Scan for the cell matching the given text and deliver its [X, Y] coordinate at center. 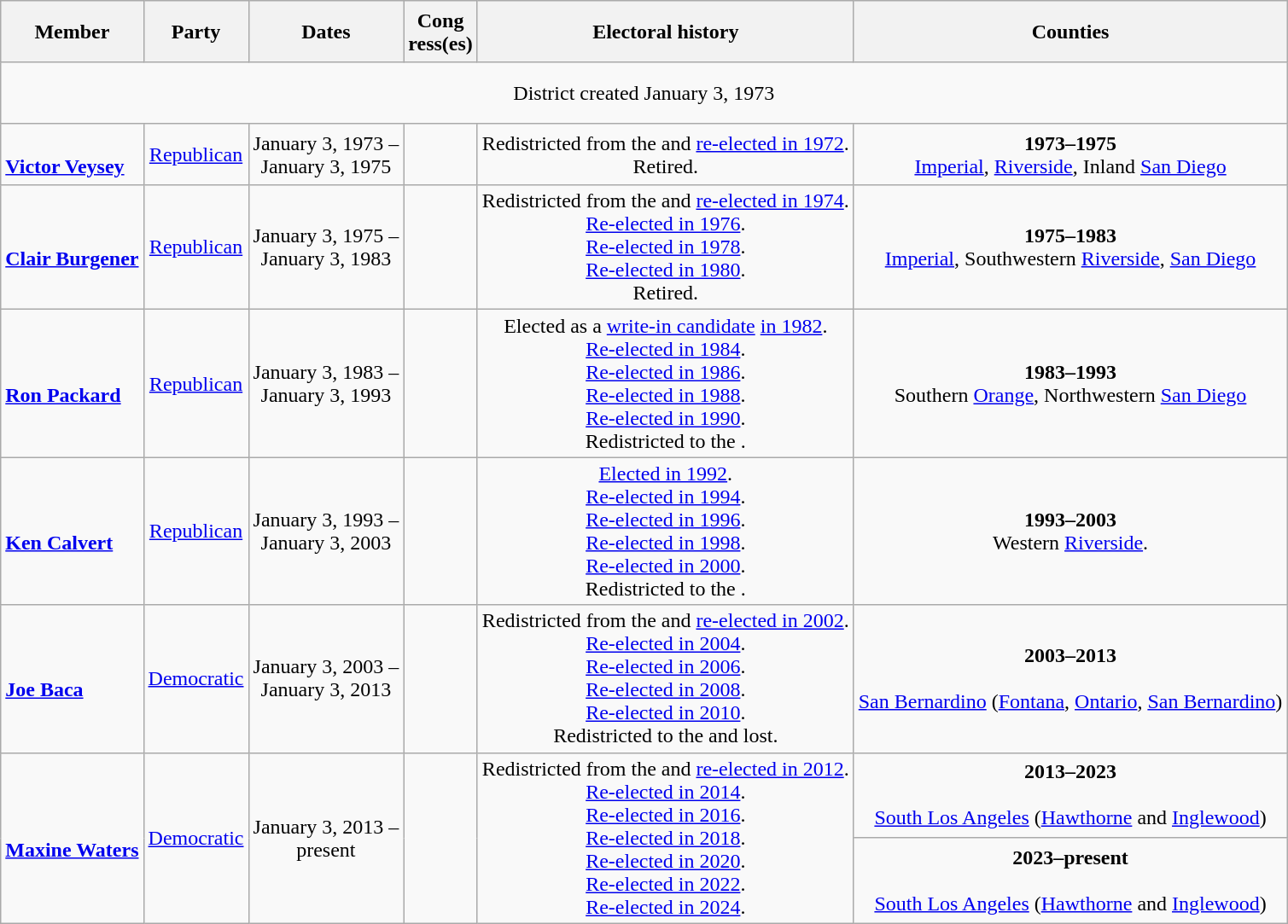
2013–2023South Los Angeles (Hawthorne and Inglewood) [1070, 795]
Redistricted from the and re-elected in 1972.Retired. [666, 154]
Electoral history [666, 32]
Counties [1070, 32]
District created January 3, 1973 [644, 93]
Ken Calvert [72, 531]
Dates [326, 32]
2003–2013San Bernardino (Fontana, Ontario, San Bernardino) [1070, 679]
Member [72, 32]
Ron Packard [72, 384]
Congress(es) [440, 32]
1973–1975Imperial, Riverside, Inland San Diego [1070, 154]
Victor Veysey [72, 154]
January 3, 2013 –present [326, 838]
Redistricted from the and re-elected in 1974.Re-elected in 1976.Re-elected in 1978.Re-elected in 1980.Retired. [666, 247]
January 3, 1973 –January 3, 1975 [326, 154]
Elected as a write-in candidate in 1982.Re-elected in 1984.Re-elected in 1986.Re-elected in 1988.Re-elected in 1990.Redistricted to the . [666, 384]
January 3, 1975 –January 3, 1983 [326, 247]
Party [196, 32]
January 3, 1993 –January 3, 2003 [326, 531]
Elected in 1992.Re-elected in 1994.Re-elected in 1996.Re-elected in 1998.Re-elected in 2000.Redistricted to the . [666, 531]
1975–1983Imperial, Southwestern Riverside, San Diego [1070, 247]
January 3, 1983 –January 3, 1993 [326, 384]
Joe Baca [72, 679]
January 3, 2003 –January 3, 2013 [326, 679]
1983–1993Southern Orange, Northwestern San Diego [1070, 384]
2023–presentSouth Los Angeles (Hawthorne and Inglewood) [1070, 880]
1993–2003Western Riverside. [1070, 531]
Maxine Waters [72, 838]
Clair Burgener [72, 247]
